Output the [X, Y] coordinate of the center of the cell containing the given text.  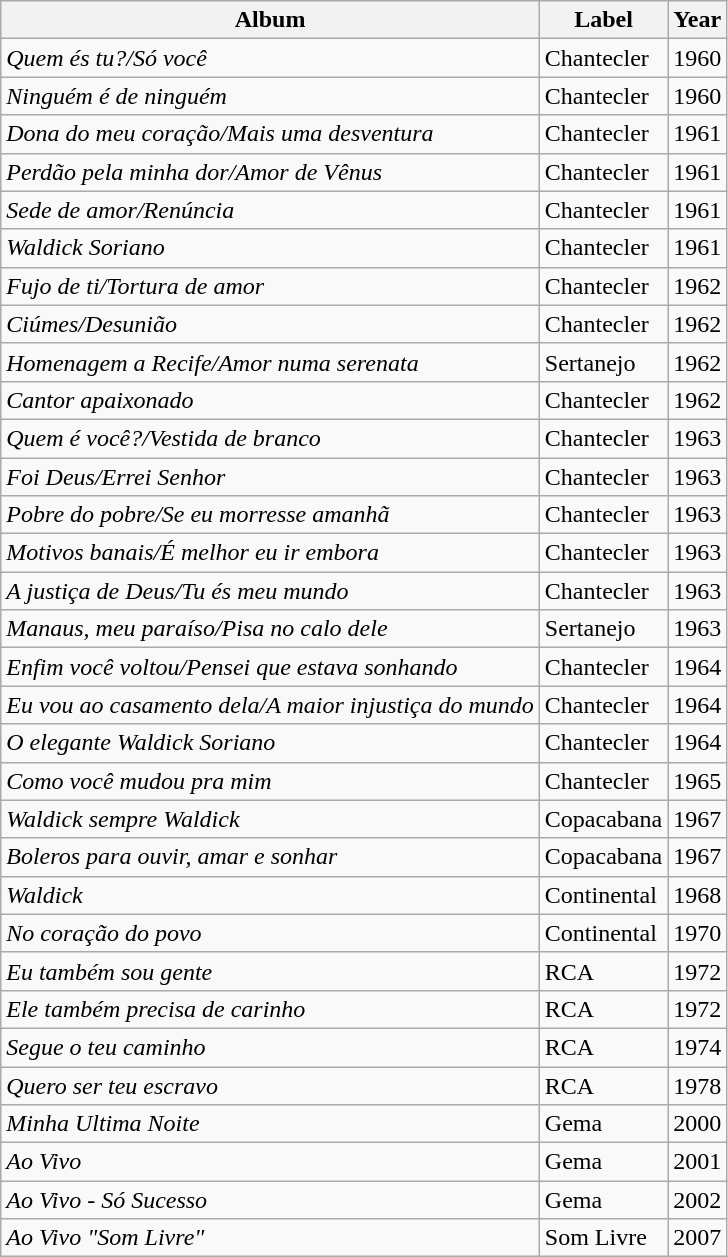
Boleros para ouvir, amar e sonhar [270, 857]
1968 [698, 895]
Som Livre [603, 1238]
Cantor apaixonado [270, 400]
Dona do meu coração/Mais uma desventura [270, 134]
1970 [698, 933]
O elegante Waldick Soriano [270, 743]
2002 [698, 1200]
Enfim você voltou/Pensei que estava sonhando [270, 667]
Ao Vivo - Só Sucesso [270, 1200]
Minha Ultima Noite [270, 1124]
Eu também sou gente [270, 971]
Motivos banais/É melhor eu ir embora [270, 553]
2007 [698, 1238]
Ninguém é de ninguém [270, 96]
No coração do povo [270, 933]
Manaus, meu paraíso/Pisa no calo dele [270, 629]
2000 [698, 1124]
Quero ser teu escravo [270, 1085]
Label [603, 20]
Quem és tu?/Só você [270, 58]
Quem é você?/Vestida de branco [270, 438]
Waldick Soriano [270, 248]
Perdão pela minha dor/Amor de Vênus [270, 172]
Sede de amor/Renúncia [270, 210]
Pobre do pobre/Se eu morresse amanhã [270, 515]
Year [698, 20]
Waldick [270, 895]
1974 [698, 1047]
Segue o teu caminho [270, 1047]
Ao Vivo [270, 1162]
Fujo de ti/Tortura de amor [270, 286]
Foi Deus/Errei Senhor [270, 477]
Ciúmes/Desunião [270, 324]
Ele também precisa de carinho [270, 1009]
Eu vou ao casamento dela/A maior injustiça do mundo [270, 705]
Como você mudou pra mim [270, 781]
1978 [698, 1085]
Waldick sempre Waldick [270, 819]
A justiça de Deus/Tu és meu mundo [270, 591]
2001 [698, 1162]
Homenagem a Recife/Amor numa serenata [270, 362]
Ao Vivo "Som Livre" [270, 1238]
1965 [698, 781]
Album [270, 20]
